Scan for the cell matching the given text and deliver its (X, Y) coordinate at center. 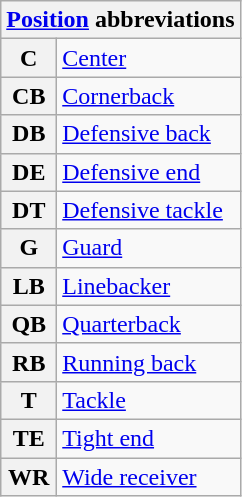
Cornerback (148, 96)
Tight end (148, 438)
DE (29, 172)
C (29, 58)
Defensive end (148, 172)
Quarterback (148, 324)
CB (29, 96)
WR (29, 477)
Wide receiver (148, 477)
Tackle (148, 400)
T (29, 400)
Position abbreviations (120, 20)
LB (29, 286)
G (29, 248)
Defensive tackle (148, 210)
DB (29, 134)
Center (148, 58)
Linebacker (148, 286)
Defensive back (148, 134)
DT (29, 210)
Guard (148, 248)
QB (29, 324)
RB (29, 362)
Running back (148, 362)
TE (29, 438)
